Locate the cell with the specified text and output its (X, Y) center coordinate. 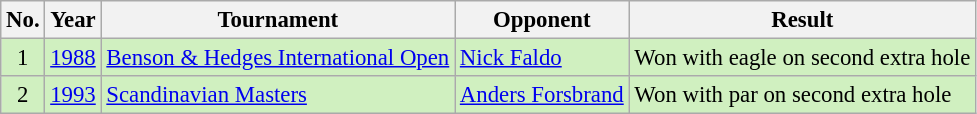
1993 (73, 95)
1988 (73, 58)
Won with par on second extra hole (802, 95)
Result (802, 20)
Anders Forsbrand (542, 95)
No. (23, 20)
Scandinavian Masters (278, 95)
Opponent (542, 20)
Tournament (278, 20)
2 (23, 95)
Year (73, 20)
Benson & Hedges International Open (278, 58)
Nick Faldo (542, 58)
1 (23, 58)
Won with eagle on second extra hole (802, 58)
